Locate the cell with the specified text and output its (X, Y) center coordinate. 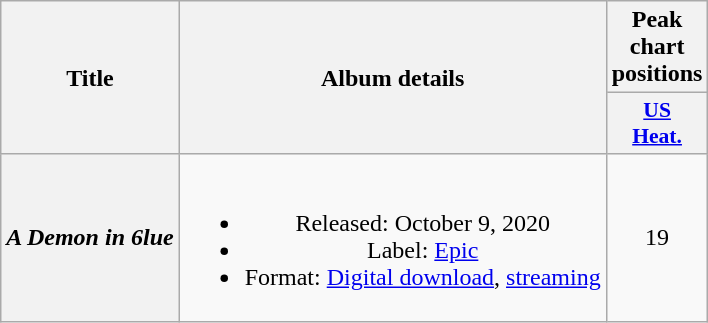
USHeat. (657, 124)
19 (657, 238)
Released: October 9, 2020Label: EpicFormat: Digital download, streaming (392, 238)
Title (90, 78)
Peak chart positions (657, 47)
Album details (392, 78)
A Demon in 6lue (90, 238)
